Return the (X, Y) coordinate for the center point of the cell that contains the specified text.  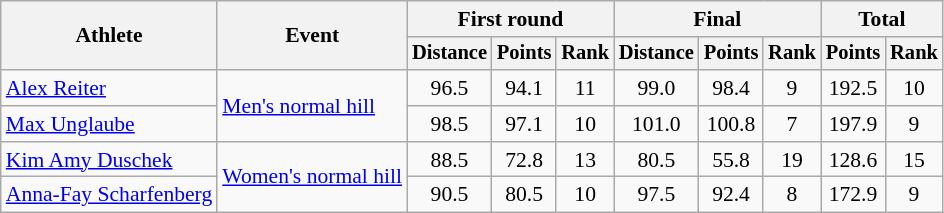
97.1 (524, 124)
13 (585, 160)
92.4 (731, 195)
Anna-Fay Scharfenberg (110, 195)
Total (882, 19)
98.5 (450, 124)
94.1 (524, 88)
First round (510, 19)
172.9 (853, 195)
Final (718, 19)
97.5 (656, 195)
88.5 (450, 160)
Event (312, 36)
101.0 (656, 124)
11 (585, 88)
55.8 (731, 160)
128.6 (853, 160)
98.4 (731, 88)
96.5 (450, 88)
Athlete (110, 36)
72.8 (524, 160)
Max Unglaube (110, 124)
7 (792, 124)
197.9 (853, 124)
Alex Reiter (110, 88)
90.5 (450, 195)
100.8 (731, 124)
8 (792, 195)
15 (914, 160)
192.5 (853, 88)
99.0 (656, 88)
19 (792, 160)
Women's normal hill (312, 178)
Kim Amy Duschek (110, 160)
Men's normal hill (312, 106)
